Identify which cell holds the provided text, then report its (X, Y) central coordinate. 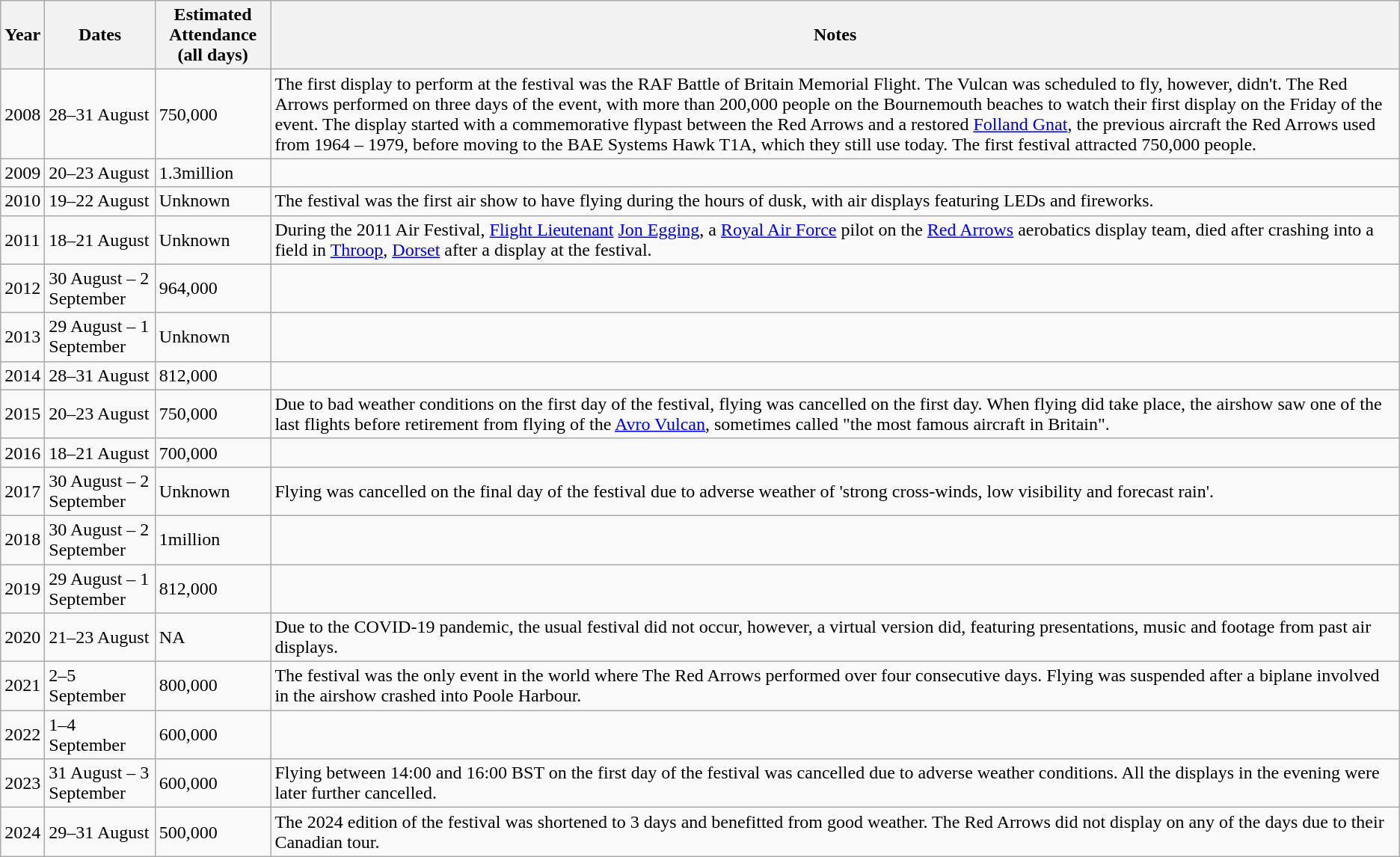
2–5 September (100, 686)
2017 (22, 491)
Dates (100, 35)
700,000 (212, 452)
2016 (22, 452)
Flying was cancelled on the final day of the festival due to adverse weather of 'strong cross-winds, low visibility and forecast rain'. (835, 491)
964,000 (212, 289)
2011 (22, 239)
19–22 August (100, 201)
2019 (22, 588)
NA (212, 637)
2018 (22, 540)
2015 (22, 414)
2012 (22, 289)
1million (212, 540)
2010 (22, 201)
2008 (22, 114)
2014 (22, 375)
2021 (22, 686)
29–31 August (100, 832)
800,000 (212, 686)
2020 (22, 637)
500,000 (212, 832)
Notes (835, 35)
Estimated Attendance(all days) (212, 35)
2023 (22, 784)
1–4 September (100, 734)
1.3million (212, 173)
Year (22, 35)
2022 (22, 734)
2009 (22, 173)
21–23 August (100, 637)
2024 (22, 832)
2013 (22, 337)
31 August – 3 September (100, 784)
The festival was the first air show to have flying during the hours of dusk, with air displays featuring LEDs and fireworks. (835, 201)
